From the cell containing the given text, extract its center point as (X, Y) coordinate. 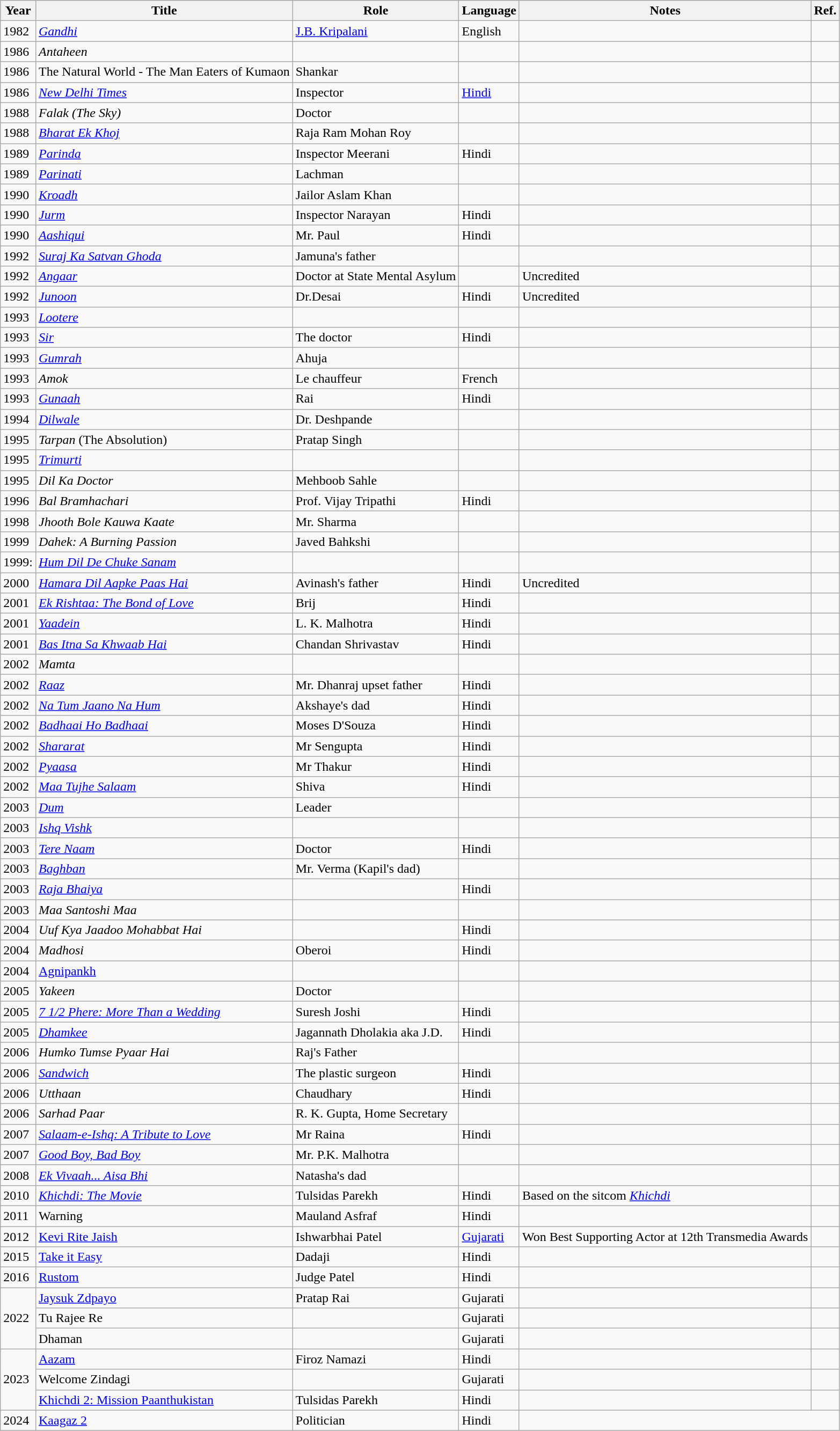
Raja Bhaiya (164, 889)
Inspector Meerani (376, 154)
Kroadh (164, 194)
Dr. Deshpande (376, 419)
Dhaman (164, 1339)
Dr.Desai (376, 297)
Mr Thakur (376, 766)
The doctor (376, 338)
Gumrah (164, 358)
Good Boy, Bad Boy (164, 1155)
Mr. Verma (Kapil's dad) (376, 868)
Dilwale (164, 419)
Pyaasa (164, 766)
Won Best Supporting Actor at 12th Transmedia Awards (665, 1236)
1982 (18, 31)
Baghban (164, 868)
Sir (164, 338)
Utthaan (164, 1093)
Rai (376, 399)
Junoon (164, 297)
Ishwarbhai Patel (376, 1236)
Oberoi (376, 951)
Mr. Paul (376, 235)
Mr. Dhanraj upset father (376, 685)
Title (164, 11)
Kevi Rite Jaish (164, 1236)
Javed Bahkshi (376, 542)
Na Tum Jaano Na Hum (164, 705)
2011 (18, 1216)
The plastic surgeon (376, 1073)
Mr. Sharma (376, 521)
Leader (376, 807)
Ek Vivaah... Aisa Bhi (164, 1175)
Doctor at State Mental Asylum (376, 276)
Welcome Zindagi (164, 1379)
1996 (18, 501)
Judge Patel (376, 1277)
Year (18, 11)
2024 (18, 1420)
R. K. Gupta, Home Secretary (376, 1114)
Raaz (164, 685)
Jailor Aslam Khan (376, 194)
Madhosi (164, 951)
Jamuna's father (376, 256)
Take it Easy (164, 1257)
Lootere (164, 317)
English (489, 31)
Natasha's dad (376, 1175)
Mr. P.K. Malhotra (376, 1155)
Tarpan (The Absolution) (164, 440)
Prof. Vijay Tripathi (376, 501)
The Natural World - The Man Eaters of Kumaon (164, 72)
Shararat (164, 746)
Mehboob Sahle (376, 480)
2022 (18, 1318)
Khichdi: The Movie (164, 1195)
Amok (164, 378)
Parinati (164, 174)
Jaysuk Zdpayo (164, 1298)
Ek Rishtaa: The Bond of Love (164, 603)
Politician (376, 1420)
Ahuja (376, 358)
Brij (376, 603)
Jagannath Dholakia aka J.D. (376, 1032)
Yakeen (164, 991)
2016 (18, 1277)
Tu Rajee Re (164, 1318)
Antaheen (164, 52)
Chaudhary (376, 1093)
Chandan Shrivastav (376, 644)
2023 (18, 1379)
Ref. (826, 11)
French (489, 378)
Sarhad Paar (164, 1114)
Khichdi 2: Mission Paanthukistan (164, 1400)
J.B. Kripalani (376, 31)
New Delhi Times (164, 92)
7 1/2 Phere: More Than a Wedding (164, 1012)
Shiva (376, 787)
Shankar (376, 72)
Jurm (164, 215)
Aashiqui (164, 235)
2015 (18, 1257)
1998 (18, 521)
Yaadein (164, 624)
1994 (18, 419)
Parinda (164, 154)
Inspector Narayan (376, 215)
Mr Sengupta (376, 746)
Aazam (164, 1359)
Jhooth Bole Kauwa Kaate (164, 521)
Lachman (376, 174)
Uuf Kya Jaadoo Mohabbat Hai (164, 930)
Trimurti (164, 460)
Warning (164, 1216)
Hum Dil De Chuke Sanam (164, 562)
Role (376, 11)
Dahek: A Burning Passion (164, 542)
2008 (18, 1175)
Akshaye's dad (376, 705)
Language (489, 11)
Bharat Ek Khoj (164, 133)
Dadaji (376, 1257)
Ishq Vishk (164, 828)
Mamta (164, 665)
Badhaai Ho Badhaai (164, 726)
Based on the sitcom Khichdi (665, 1195)
Mr Raina (376, 1134)
Angaar (164, 276)
Kaagaz 2 (164, 1420)
Firoz Namazi (376, 1359)
Rustom (164, 1277)
Pratap Singh (376, 440)
Dil Ka Doctor (164, 480)
2012 (18, 1236)
Salaam-e-Ishq: A Tribute to Love (164, 1134)
Suraj Ka Satvan Ghoda (164, 256)
Gandhi (164, 31)
Suresh Joshi (376, 1012)
Le chauffeur (376, 378)
Raj's Father (376, 1053)
Bal Bramhachari (164, 501)
Bas Itna Sa Khwaab Hai (164, 644)
Maa Santoshi Maa (164, 910)
Gunaah (164, 399)
Tere Naam (164, 848)
Hamara Dil Aapke Paas Hai (164, 582)
Falak (The Sky) (164, 113)
1999 (18, 542)
Dum (164, 807)
Notes (665, 11)
L. K. Malhotra (376, 624)
Maa Tujhe Salaam (164, 787)
1999: (18, 562)
Humko Tumse Pyaar Hai (164, 1053)
Sandwich (164, 1073)
Raja Ram Mohan Roy (376, 133)
Inspector (376, 92)
2010 (18, 1195)
Dhamkee (164, 1032)
2000 (18, 582)
Mauland Asfraf (376, 1216)
Moses D'Souza (376, 726)
Avinash's father (376, 582)
Agnipankh (164, 971)
Pratap Rai (376, 1298)
